Detect which cell encompasses the target text, then output its [X, Y] center coordinate. 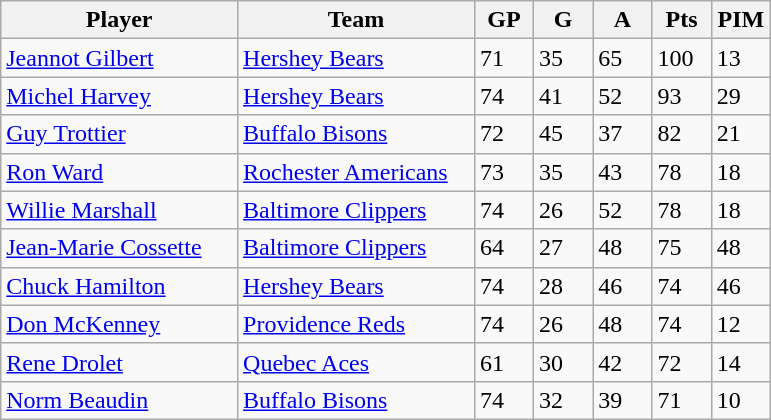
65 [622, 58]
61 [504, 362]
10 [740, 400]
Chuck Hamilton [120, 286]
Willie Marshall [120, 210]
Don McKenney [120, 324]
14 [740, 362]
Michel Harvey [120, 96]
A [622, 20]
Quebec Aces [356, 362]
39 [622, 400]
64 [504, 248]
28 [564, 286]
Pts [682, 20]
Player [120, 20]
Jean-Marie Cossette [120, 248]
82 [682, 134]
G [564, 20]
GP [504, 20]
Norm Beaudin [120, 400]
93 [682, 96]
41 [564, 96]
13 [740, 58]
75 [682, 248]
Rene Drolet [120, 362]
45 [564, 134]
30 [564, 362]
100 [682, 58]
12 [740, 324]
42 [622, 362]
Team [356, 20]
Providence Reds [356, 324]
Guy Trottier [120, 134]
Rochester Americans [356, 172]
Jeannot Gilbert [120, 58]
73 [504, 172]
21 [740, 134]
PIM [740, 20]
43 [622, 172]
37 [622, 134]
27 [564, 248]
Ron Ward [120, 172]
29 [740, 96]
32 [564, 400]
